Locate the cell with the specified text and output its (x, y) center coordinate. 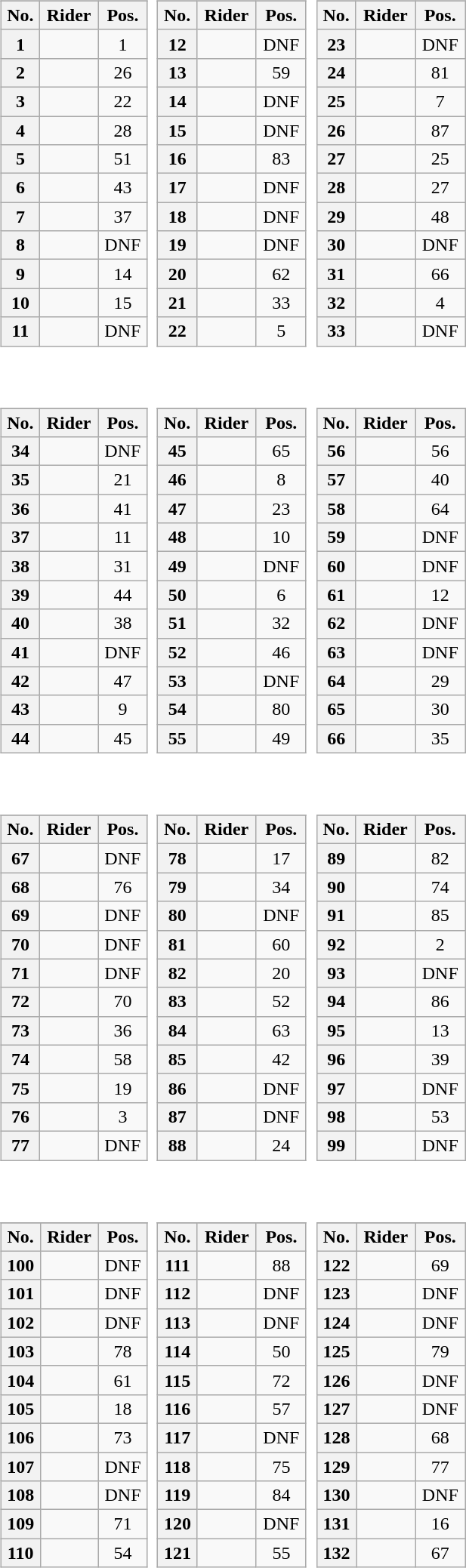
113 (178, 1323)
110 (20, 1553)
97 (336, 1088)
122 (337, 1265)
104 (20, 1380)
114 (178, 1351)
132 (337, 1553)
128 (337, 1437)
123 (337, 1294)
112 (178, 1294)
92 (336, 944)
120 (178, 1524)
109 (20, 1524)
108 (20, 1496)
124 (337, 1323)
105 (20, 1409)
130 (337, 1496)
89 (336, 858)
100 (20, 1265)
95 (336, 1030)
98 (336, 1117)
102 (20, 1323)
121 (178, 1553)
127 (337, 1409)
91 (336, 916)
93 (336, 973)
125 (337, 1351)
119 (178, 1496)
103 (20, 1351)
116 (178, 1409)
No. Rider Pos. 45 65 46 8 47 23 48 10 49 DNF 50 6 51 32 52 46 53 DNF 54 80 55 49 (234, 570)
111 (178, 1265)
101 (20, 1294)
129 (337, 1467)
118 (178, 1467)
117 (178, 1437)
126 (337, 1380)
96 (336, 1059)
115 (178, 1380)
No. Rider Pos. 78 17 79 34 80 DNF 81 60 82 20 83 52 84 63 85 42 86 DNF 87 DNF 88 24 (234, 977)
131 (337, 1524)
106 (20, 1437)
99 (336, 1145)
90 (336, 887)
94 (336, 1002)
107 (20, 1467)
